Determine the [x, y] coordinate at the center of the cell enclosing the given text.  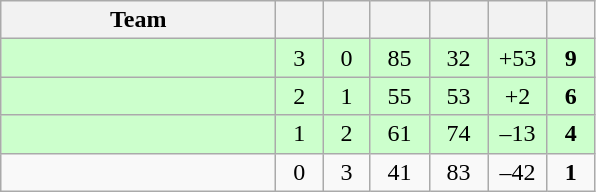
–42 [518, 172]
85 [400, 58]
74 [458, 134]
6 [570, 96]
53 [458, 96]
61 [400, 134]
55 [400, 96]
32 [458, 58]
83 [458, 172]
Team [138, 20]
9 [570, 58]
41 [400, 172]
+53 [518, 58]
–13 [518, 134]
+2 [518, 96]
4 [570, 134]
